Pinpoint the cell where the given text exists, returning its [x, y] midpoint coordinate. 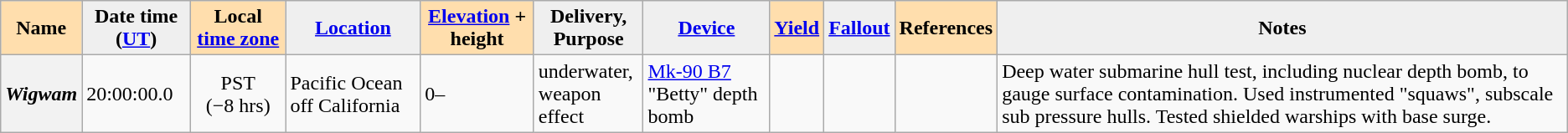
Notes [1283, 28]
Yield [797, 28]
Pacific Ocean off California [353, 94]
Mk-90 B7 "Betty" depth bomb [707, 94]
0– [477, 94]
Wigwam [42, 94]
underwater,weapon effect [588, 94]
References [946, 28]
Name [42, 28]
Delivery,Purpose [588, 28]
Local time zone [238, 28]
Date time (UT) [137, 28]
Location [353, 28]
PST (−8 hrs) [238, 94]
20:00:00.0 [137, 94]
Device [707, 28]
Elevation + height [477, 28]
Fallout [859, 28]
